Find where the given text appears and provide that cell's center as (X, Y) coordinate. 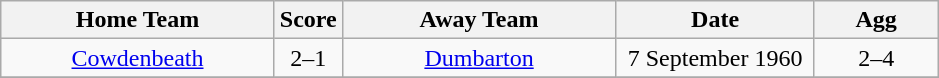
Agg (876, 20)
Score (308, 20)
Date (716, 20)
Dumbarton (479, 58)
2–4 (876, 58)
Home Team (138, 20)
2–1 (308, 58)
Cowdenbeath (138, 58)
Away Team (479, 20)
7 September 1960 (716, 58)
